Locate the cell with the specified text and output its (x, y) center coordinate. 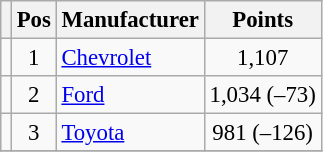
Manufacturer (130, 20)
2 (34, 95)
Toyota (130, 133)
Ford (130, 95)
1,034 (–73) (262, 95)
1 (34, 58)
Points (262, 20)
981 (–126) (262, 133)
Pos (34, 20)
3 (34, 133)
1,107 (262, 58)
Chevrolet (130, 58)
